Detect which cell encompasses the target text, then output its (X, Y) center coordinate. 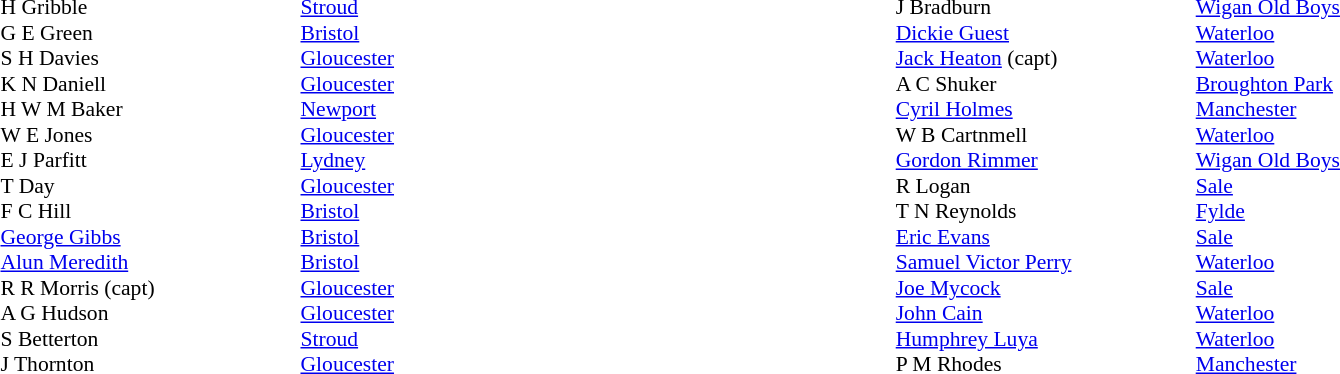
Newport (347, 109)
Manchester (1268, 109)
R Logan (1046, 186)
S Betterton (150, 339)
K N Daniell (150, 84)
W B Cartnmell (1046, 135)
Wigan Old Boys (1268, 161)
F C Hill (150, 211)
S H Davies (150, 59)
Fylde (1268, 211)
Cyril Holmes (1046, 109)
Lydney (347, 161)
Stroud (347, 339)
Dickie Guest (1046, 33)
Humphrey Luya (1046, 339)
Alun Meredith (150, 263)
Gordon Rimmer (1046, 161)
E J Parfitt (150, 161)
Jack Heaton (capt) (1046, 59)
Joe Mycock (1046, 288)
R R Morris (capt) (150, 288)
G E Green (150, 33)
W E Jones (150, 135)
Broughton Park (1268, 84)
A C Shuker (1046, 84)
T Day (150, 186)
John Cain (1046, 313)
George Gibbs (150, 237)
T N Reynolds (1046, 211)
A G Hudson (150, 313)
Samuel Victor Perry (1046, 263)
H W M Baker (150, 109)
Eric Evans (1046, 237)
